For the text-containing cell, return its midpoint in [x, y] coordinate format. 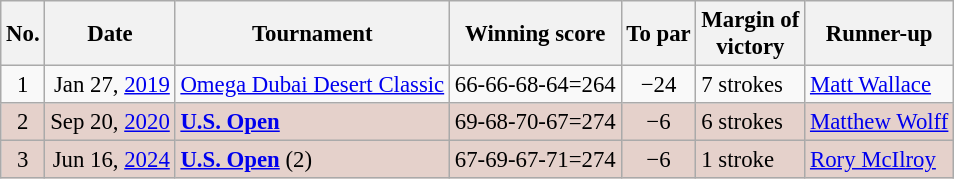
2 [23, 122]
67-69-67-71=274 [535, 160]
Tournament [312, 34]
Jun 16, 2024 [110, 160]
U.S. Open [312, 122]
1 stroke [750, 160]
To par [658, 34]
Sep 20, 2020 [110, 122]
Margin ofvictory [750, 34]
1 [23, 85]
3 [23, 160]
6 strokes [750, 122]
7 strokes [750, 85]
Matt Wallace [880, 85]
Runner-up [880, 34]
Winning score [535, 34]
−24 [658, 85]
66-66-68-64=264 [535, 85]
No. [23, 34]
Jan 27, 2019 [110, 85]
69-68-70-67=274 [535, 122]
Matthew Wolff [880, 122]
U.S. Open (2) [312, 160]
Rory McIlroy [880, 160]
Date [110, 34]
Omega Dubai Desert Classic [312, 85]
